Identify which cell holds the provided text, then report its (x, y) central coordinate. 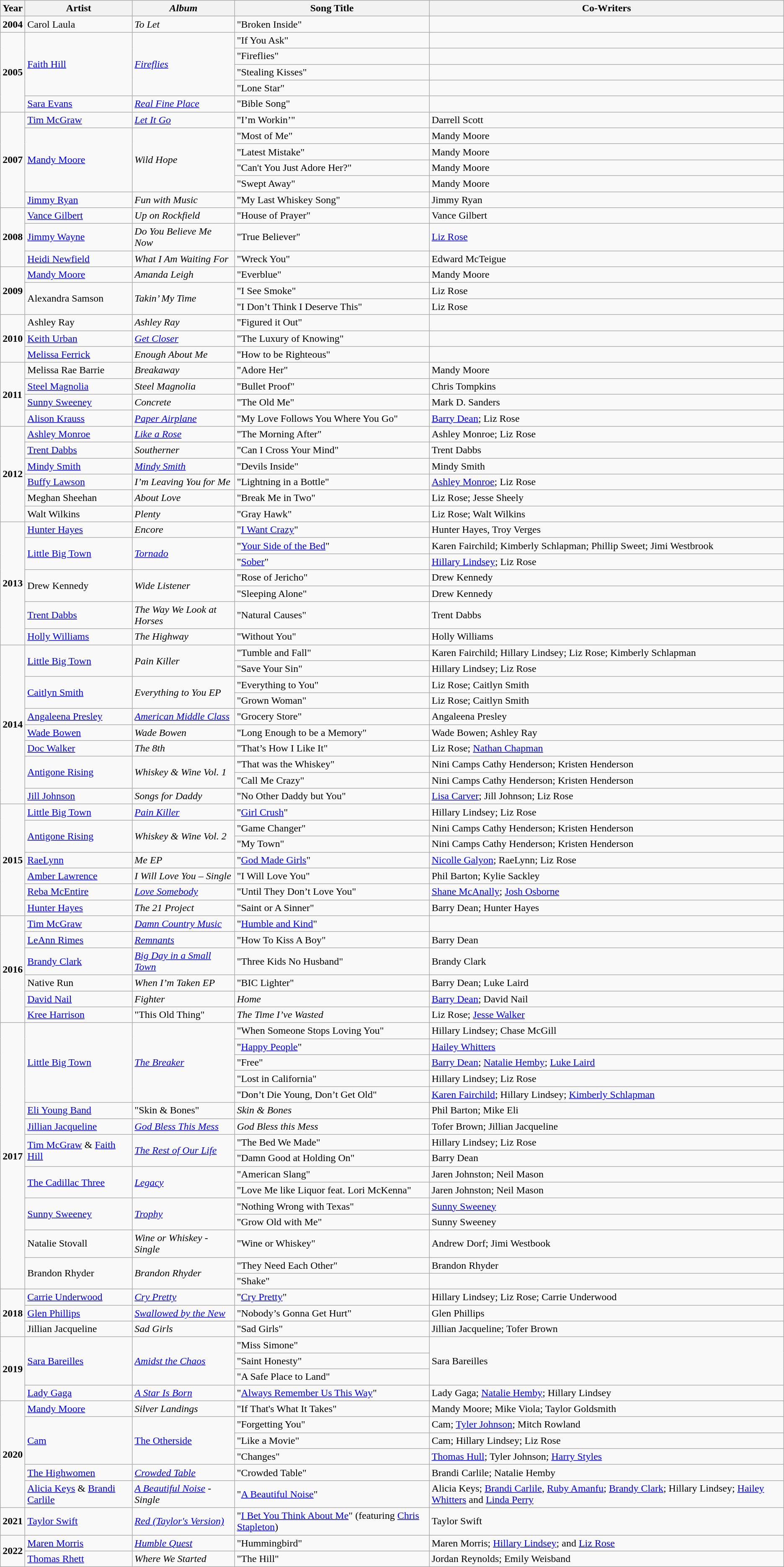
"Damn Good at Holding On" (332, 1158)
"Stealing Kisses" (332, 72)
The 21 Project (183, 908)
The Highwomen (79, 1472)
Eli Young Band (79, 1110)
2008 (13, 237)
Walt Wilkins (79, 514)
2005 (13, 72)
"Don’t Die Young, Don’t Get Old" (332, 1095)
"Grocery Store" (332, 716)
David Nail (79, 999)
Barry Dean; Liz Rose (606, 418)
Maren Morris (79, 1543)
"The Morning After" (332, 434)
"No Other Daddy but You" (332, 796)
Jill Johnson (79, 796)
Faith Hill (79, 64)
2007 (13, 160)
Melissa Rae Barrie (79, 370)
Wild Hope (183, 160)
Meghan Sheehan (79, 498)
Lady Gaga (79, 1393)
Concrete (183, 402)
Alicia Keys; Brandi Carlile, Ruby Amanfu; Brandy Clark; Hillary Lindsey; Hailey Whitters and Linda Perry (606, 1494)
Natalie Stovall (79, 1243)
Jimmy Wayne (79, 237)
"Humble and Kind" (332, 924)
Legacy (183, 1182)
Trophy (183, 1214)
LeAnn Rimes (79, 940)
Cry Pretty (183, 1297)
Andrew Dorf; Jimi Westbook (606, 1243)
"American Slang" (332, 1174)
"True Believer" (332, 237)
"Lone Star" (332, 88)
Sara Evans (79, 104)
"Nobody’s Gonna Get Hurt" (332, 1313)
About Love (183, 498)
Get Closer (183, 338)
"Happy People" (332, 1047)
Chris Tompkins (606, 386)
Barry Dean; Hunter Hayes (606, 908)
Me EP (183, 860)
Cam; Tyler Johnson; Mitch Rowland (606, 1425)
"Without You" (332, 637)
"Grown Woman" (332, 700)
Wade Bowen; Ashley Ray (606, 733)
"How To Kiss A Boy" (332, 940)
"Can't You Just Adore Her?" (332, 168)
"Lightning in a Bottle" (332, 482)
Reba McEntire (79, 892)
2020 (13, 1454)
2010 (13, 338)
Shane McAnally; Josh Osborne (606, 892)
Let It Go (183, 120)
2014 (13, 725)
"Saint Honesty" (332, 1361)
Damn Country Music (183, 924)
A Star Is Born (183, 1393)
"Call Me Crazy" (332, 780)
Edward McTeigue (606, 259)
"Girl Crush" (332, 812)
"The Hill" (332, 1559)
I’m Leaving You for Me (183, 482)
Album (183, 8)
Tornado (183, 554)
"Free" (332, 1063)
The Time I’ve Wasted (332, 1015)
Do You Believe Me Now (183, 237)
"Your Side of the Bed" (332, 546)
"Long Enough to be a Memory" (332, 733)
"Miss Simone" (332, 1345)
American Middle Class (183, 716)
"Broken Inside" (332, 24)
Sad Girls (183, 1329)
Red (Taylor's Version) (183, 1521)
"Like a Movie" (332, 1441)
Brandi Carlile; Natalie Hemby (606, 1472)
Barry Dean; David Nail (606, 999)
"Latest Mistake" (332, 152)
God Bless This Mess (183, 1126)
"Cry Pretty" (332, 1297)
God Bless this Mess (332, 1126)
"Bullet Proof" (332, 386)
Liz Rose; Jesse Walker (606, 1015)
Whiskey & Wine Vol. 2 (183, 836)
Tim McGraw & Faith Hill (79, 1150)
2011 (13, 394)
"A Beautiful Noise" (332, 1494)
"Everything to You" (332, 684)
Karen Fairchild; Hillary Lindsey; Liz Rose; Kimberly Schlapman (606, 653)
Melissa Ferrick (79, 354)
Liz Rose; Jesse Sheely (606, 498)
"How to be Righteous" (332, 354)
The 8th (183, 749)
The Rest of Our Life (183, 1150)
Heidi Newfield (79, 259)
"I See Smoke" (332, 291)
The Way We Look at Horses (183, 615)
"The Old Me" (332, 402)
"I Bet You Think About Me" (featuring Chris Stapleton) (332, 1521)
"Devils Inside" (332, 466)
2021 (13, 1521)
Home (332, 999)
Where We Started (183, 1559)
"I’m Workin’" (332, 120)
To Let (183, 24)
Humble Quest (183, 1543)
Co-Writers (606, 8)
"Shake" (332, 1281)
Cam (79, 1441)
Wine or Whiskey - Single (183, 1243)
Fighter (183, 999)
"I Don’t Think I Deserve This" (332, 307)
Year (13, 8)
Up on Rockfield (183, 216)
"Three Kids No Husband" (332, 961)
"The Luxury of Knowing" (332, 338)
Barry Dean; Luke Laird (606, 983)
"Grow Old with Me" (332, 1222)
Fun with Music (183, 200)
What I Am Waiting For (183, 259)
"When Someone Stops Loving You" (332, 1031)
Amber Lawrence (79, 876)
2017 (13, 1156)
"Crowded Table" (332, 1472)
"Tumble and Fall" (332, 653)
Breakaway (183, 370)
"Break Me in Two" (332, 498)
Lady Gaga; Natalie Hemby; Hillary Lindsey (606, 1393)
Takin’ My Time (183, 299)
Barry Dean; Natalie Hemby; Luke Laird (606, 1063)
Keith Urban (79, 338)
2022 (13, 1551)
"God Made Girls" (332, 860)
"Skin & Bones" (183, 1110)
"This Old Thing" (183, 1015)
"Most of Me" (332, 136)
I Will Love You – Single (183, 876)
Native Run (79, 983)
"Sober" (332, 562)
Whiskey & Wine Vol. 1 (183, 772)
"Figured it Out" (332, 323)
"Swept Away" (332, 183)
Cam; Hillary Lindsey; Liz Rose (606, 1441)
2004 (13, 24)
"Sleeping Alone" (332, 594)
"Lost in California" (332, 1079)
Hillary Lindsey; Liz Rose; Carrie Underwood (606, 1297)
The Highway (183, 637)
Karen Fairchild; Hillary Lindsey; Kimberly Schlapman (606, 1095)
Lisa Carver; Jill Johnson; Liz Rose (606, 796)
Darrell Scott (606, 120)
Thomas Hull; Tyler Johnson; Harry Styles (606, 1456)
"Game Changer" (332, 828)
Caitlyn Smith (79, 692)
Jillian Jacqueline; Tofer Brown (606, 1329)
Paper Airplane (183, 418)
"If You Ask" (332, 40)
Hailey Whitters (606, 1047)
Liz Rose; Nathan Chapman (606, 749)
"Love Me like Liquor feat. Lori McKenna" (332, 1190)
Like a Rose (183, 434)
Phil Barton; Kylie Sackley (606, 876)
2009 (13, 291)
Hunter Hayes, Troy Verges (606, 530)
"Changes" (332, 1456)
Crowded Table (183, 1472)
Big Day in a Small Town (183, 961)
"That was the Whiskey" (332, 764)
Songs for Daddy (183, 796)
"House of Prayer" (332, 216)
Amanda Leigh (183, 275)
Liz Rose; Walt Wilkins (606, 514)
Encore (183, 530)
A Beautiful Noise - Single (183, 1494)
"Always Remember Us This Way" (332, 1393)
"Save Your Sin" (332, 669)
"If That's What It Takes" (332, 1409)
Enough About Me (183, 354)
Hillary Lindsey; Chase McGill (606, 1031)
The Breaker (183, 1063)
2019 (13, 1369)
Silver Landings (183, 1409)
Plenty (183, 514)
Alicia Keys & Brandi Carlile (79, 1494)
Wide Listener (183, 586)
Phil Barton; Mike Eli (606, 1110)
"Sad Girls" (332, 1329)
Fireflies (183, 64)
Kree Harrison (79, 1015)
2016 (13, 969)
"A Safe Place to Land" (332, 1377)
When I’m Taken EP (183, 983)
"My Last Whiskey Song" (332, 200)
Nicolle Galyon; RaeLynn; Liz Rose (606, 860)
"They Need Each Other" (332, 1265)
Jordan Reynolds; Emily Weisband (606, 1559)
The Cadillac Three (79, 1182)
"Nothing Wrong with Texas" (332, 1206)
"Until They Don’t Love You" (332, 892)
Alison Krauss (79, 418)
2013 (13, 583)
"Hummingbird" (332, 1543)
"That’s How I Like It" (332, 749)
Southerner (183, 450)
"Bible Song" (332, 104)
Buffy Lawson (79, 482)
Thomas Rhett (79, 1559)
Mandy Moore; Mike Viola; Taylor Goldsmith (606, 1409)
"Everblue" (332, 275)
Karen Fairchild; Kimberly Schlapman; Phillip Sweet; Jimi Westbrook (606, 546)
The Otherside (183, 1441)
"Adore Her" (332, 370)
"I Will Love You" (332, 876)
Love Somebody (183, 892)
Swallowed by the New (183, 1313)
Artist (79, 8)
Tofer Brown; Jillian Jacqueline (606, 1126)
Alexandra Samson (79, 299)
"Wreck You" (332, 259)
"BIC Lighter" (332, 983)
Carol Laula (79, 24)
Amidst the Chaos (183, 1361)
2018 (13, 1313)
"My Town" (332, 844)
Doc Walker (79, 749)
"Can I Cross Your Mind" (332, 450)
"My Love Follows You Where You Go" (332, 418)
Real Fine Place (183, 104)
Ashley Monroe (79, 434)
"The Bed We Made" (332, 1142)
"Natural Causes" (332, 615)
"Fireflies" (332, 56)
Skin & Bones (332, 1110)
2015 (13, 860)
"I Want Crazy" (332, 530)
Remnants (183, 940)
Song Title (332, 8)
Carrie Underwood (79, 1297)
"Gray Hawk" (332, 514)
"Rose of Jericho" (332, 578)
2012 (13, 474)
"Saint or A Sinner" (332, 908)
"Forgetting You" (332, 1425)
Everything to You EP (183, 692)
Mark D. Sanders (606, 402)
"Wine or Whiskey" (332, 1243)
Maren Morris; Hillary Lindsey; and Liz Rose (606, 1543)
RaeLynn (79, 860)
